Provide the [X, Y] coordinate of the cell's center where the given text is located.  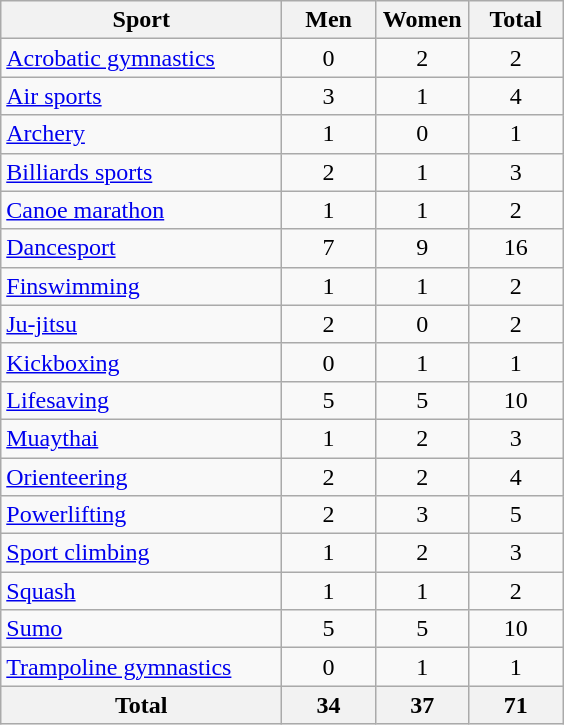
Billiards sports [142, 172]
Lifesaving [142, 400]
Powerlifting [142, 515]
Canoe marathon [142, 210]
Acrobatic gymnastics [142, 58]
Archery [142, 134]
Squash [142, 591]
71 [516, 705]
Kickboxing [142, 362]
Women [422, 20]
9 [422, 248]
Sport [142, 20]
Trampoline gymnastics [142, 667]
7 [329, 248]
Orienteering [142, 477]
Muaythai [142, 438]
37 [422, 705]
Men [329, 20]
Dancesport [142, 248]
16 [516, 248]
Air sports [142, 96]
Sumo [142, 629]
Finswimming [142, 286]
34 [329, 705]
Sport climbing [142, 553]
Ju-jitsu [142, 324]
